Return the [X, Y] coordinate for the center point of the cell that contains the specified text.  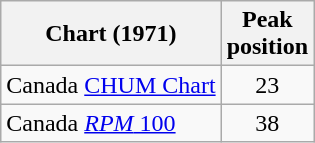
Peakposition [267, 34]
Canada RPM 100 [111, 123]
Chart (1971) [111, 34]
23 [267, 85]
Canada CHUM Chart [111, 85]
38 [267, 123]
